Extract the (x, y) coordinate from the center of the cell holding the provided text.  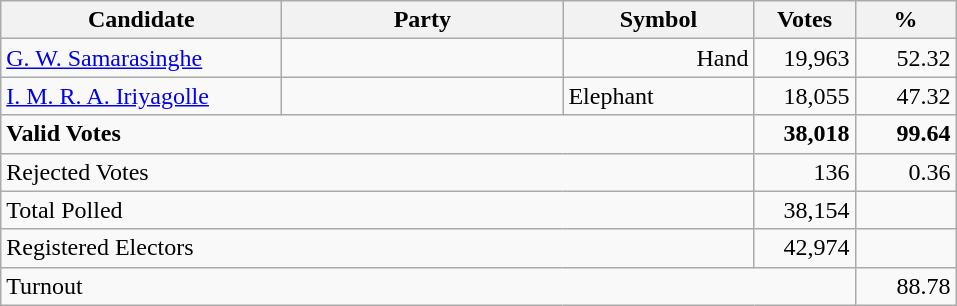
G. W. Samarasinghe (142, 58)
Valid Votes (378, 134)
19,963 (804, 58)
42,974 (804, 248)
Party (422, 20)
52.32 (906, 58)
38,154 (804, 210)
Rejected Votes (378, 172)
Total Polled (378, 210)
0.36 (906, 172)
47.32 (906, 96)
99.64 (906, 134)
88.78 (906, 286)
% (906, 20)
18,055 (804, 96)
Turnout (428, 286)
Registered Electors (378, 248)
I. M. R. A. Iriyagolle (142, 96)
136 (804, 172)
Symbol (658, 20)
Elephant (658, 96)
38,018 (804, 134)
Candidate (142, 20)
Votes (804, 20)
Hand (658, 58)
